Pinpoint the cell where the given text exists, returning its [x, y] midpoint coordinate. 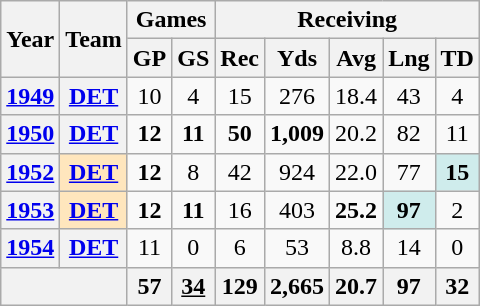
42 [240, 172]
22.0 [356, 172]
57 [149, 286]
34 [194, 286]
2 [457, 210]
GS [194, 58]
Lng [409, 58]
25.2 [356, 210]
GP [149, 58]
1950 [30, 134]
Avg [356, 58]
TD [457, 58]
14 [409, 248]
129 [240, 286]
50 [240, 134]
20.2 [356, 134]
32 [457, 286]
276 [298, 96]
Yds [298, 58]
82 [409, 134]
10 [149, 96]
8.8 [356, 248]
1952 [30, 172]
53 [298, 248]
18.4 [356, 96]
Rec [240, 58]
1,009 [298, 134]
43 [409, 96]
20.7 [356, 286]
1953 [30, 210]
2,665 [298, 286]
1949 [30, 96]
Team [94, 39]
Year [30, 39]
1954 [30, 248]
403 [298, 210]
16 [240, 210]
8 [194, 172]
Receiving [348, 20]
77 [409, 172]
Games [170, 20]
6 [240, 248]
924 [298, 172]
